Scan for the cell matching the given text and deliver its (X, Y) coordinate at center. 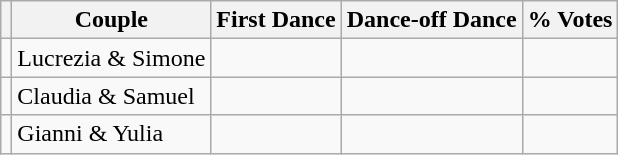
Claudia & Samuel (112, 96)
First Dance (276, 20)
Lucrezia & Simone (112, 58)
Dance-off Dance (432, 20)
Couple (112, 20)
% Votes (570, 20)
Gianni & Yulia (112, 134)
